Output the [X, Y] coordinate of the center of the cell containing the given text.  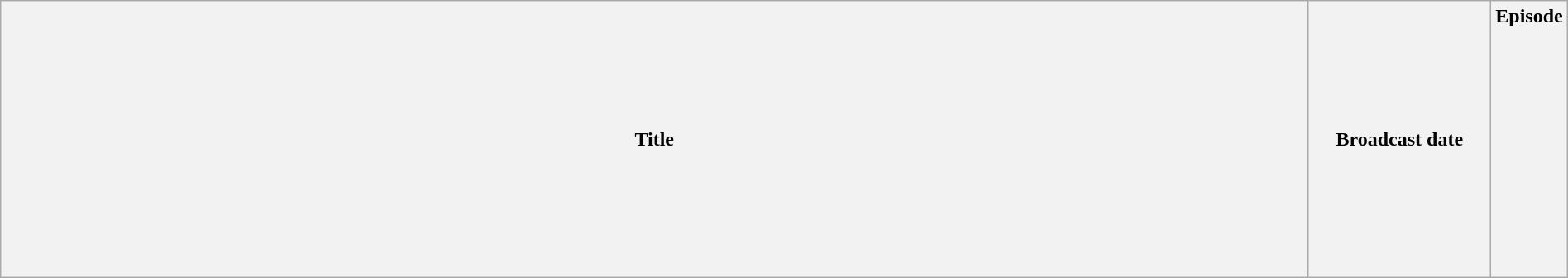
Broadcast date [1399, 139]
Title [655, 139]
Episode [1529, 139]
